Extract the [X, Y] coordinate from the center of the cell holding the provided text.  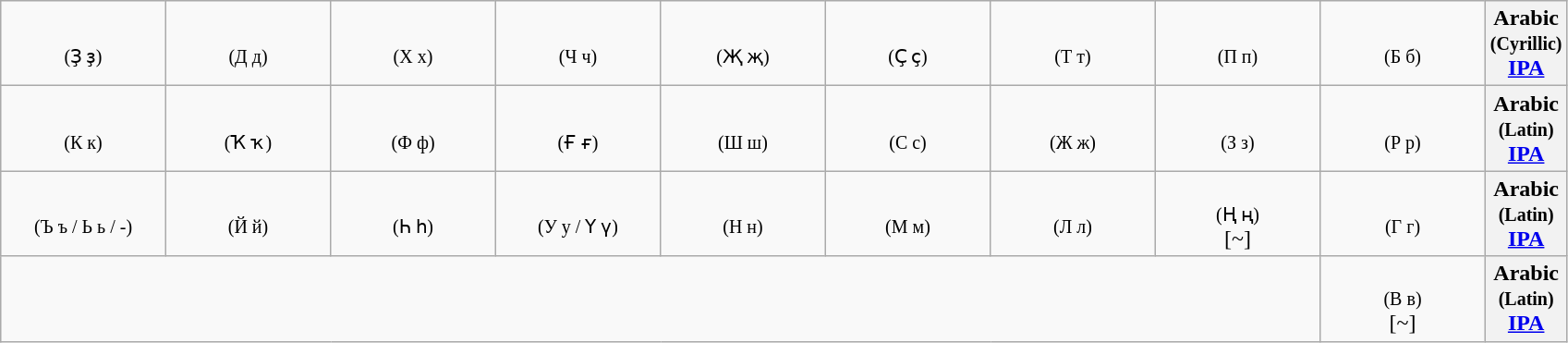
(Б б) [1403, 43]
(Г г) [1403, 214]
(- / Ъ ъ / Ь ь) [83, 214]
(Р р) [1403, 129]
(Ғ ғ) [577, 129]
(Т т) [1073, 43]
(Ж ж) [1073, 129]
(Җ җ) [743, 43]
(Ч ч) [577, 43]
(У у / Ү ү) [577, 214]
(Л л) [1073, 214]
(В в)[~] [1403, 299]
(Ҙ ҙ) [83, 43]
(Х х) [413, 43]
Arabic(Cyrillic)IPA [1526, 43]
(Һ һ) [413, 214]
(М м) [907, 214]
(Ҫ ҫ) [907, 43]
(Н н) [743, 214]
(Ҡ ҡ) [248, 129]
(К к) [83, 129]
(Ш ш) [743, 129]
(Й й) [248, 214]
(П п) [1237, 43]
(Ң ң)[~] [1237, 214]
(З з) [1237, 129]
(Ф ф) [413, 129]
(Д д) [248, 43]
(С с) [907, 129]
